Identify which cell holds the provided text, then report its [X, Y] central coordinate. 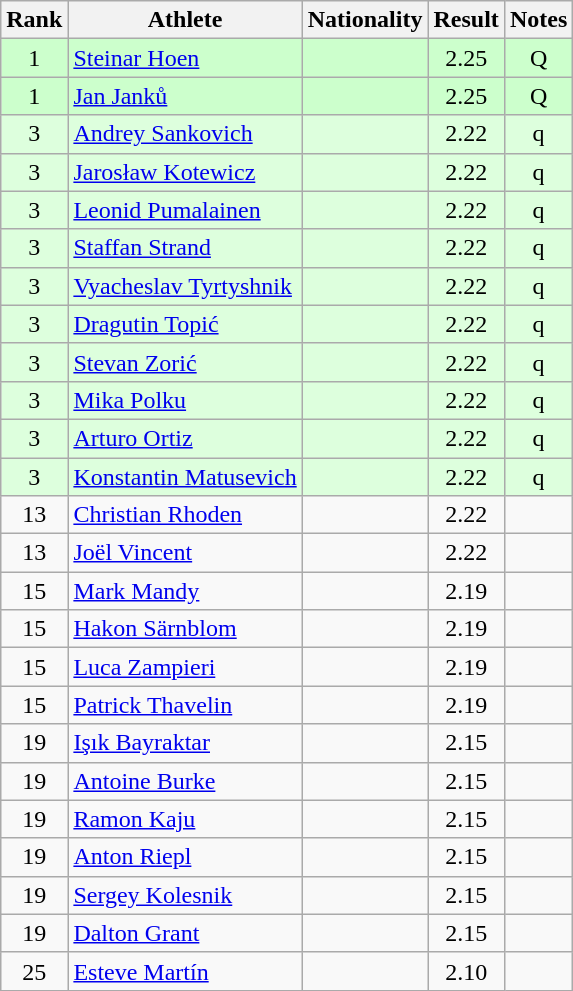
Luca Zampieri [185, 667]
Notes [538, 20]
Anton Riepl [185, 857]
Result [466, 20]
Steinar Hoen [185, 58]
Arturo Ortiz [185, 438]
Konstantin Matusevich [185, 477]
Sergey Kolesnik [185, 895]
Vyacheslav Tyrtyshnik [185, 286]
Joël Vincent [185, 553]
2.10 [466, 971]
Nationality [365, 20]
Antoine Burke [185, 781]
Christian Rhoden [185, 515]
Jarosław Kotewicz [185, 172]
25 [34, 971]
Stevan Zorić [185, 362]
Jan Janků [185, 96]
Hakon Särnblom [185, 629]
Dragutin Topić [185, 324]
Mark Mandy [185, 591]
Mika Polku [185, 400]
Athlete [185, 20]
Patrick Thavelin [185, 705]
Rank [34, 20]
Staffan Strand [185, 248]
Leonid Pumalainen [185, 210]
Andrey Sankovich [185, 134]
Ramon Kaju [185, 819]
Işık Bayraktar [185, 743]
Dalton Grant [185, 933]
Esteve Martín [185, 971]
